From the cell containing the given text, extract its center point as [X, Y] coordinate. 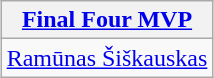
Final Four MVP [107, 20]
Ramūnas Šiškauskas [107, 58]
